Return the (x, y) coordinate for the center point of the cell that contains the specified text.  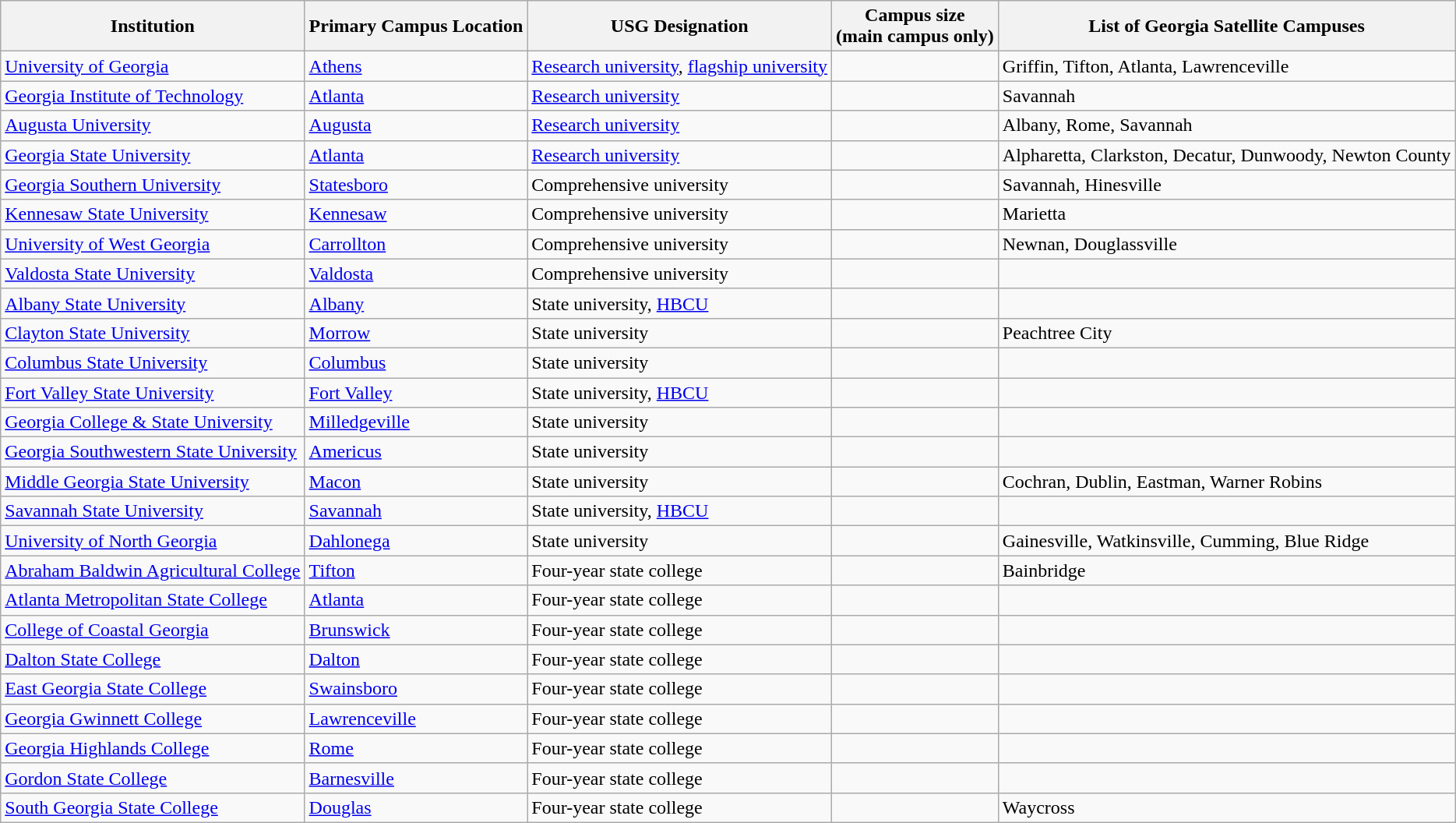
Newnan, Douglassville (1226, 244)
List of Georgia Satellite Campuses (1226, 26)
Macon (416, 482)
Gainesville, Watkinsville, Cumming, Blue Ridge (1226, 541)
Augusta (416, 125)
Barnesville (416, 778)
Primary Campus Location (416, 26)
Research university, flagship university (679, 66)
Albany, Rome, Savannah (1226, 125)
Athens (416, 66)
USG Designation (679, 26)
Morrow (416, 333)
College of Coastal Georgia (153, 630)
Marietta (1226, 214)
Georgia Institute of Technology (153, 96)
Brunswick (416, 630)
Waycross (1226, 807)
Gordon State College (153, 778)
University of West Georgia (153, 244)
Kennesaw (416, 214)
Griffin, Tifton, Atlanta, Lawrenceville (1226, 66)
Middle Georgia State University (153, 482)
Savannah, Hinesville (1226, 185)
Douglas (416, 807)
Georgia College & State University (153, 422)
Georgia Highlands College (153, 748)
Georgia Gwinnett College (153, 719)
Rome (416, 748)
Bainbridge (1226, 570)
Fort Valley (416, 392)
Valdosta State University (153, 274)
Fort Valley State University (153, 392)
Milledgeville (416, 422)
Clayton State University (153, 333)
Savannah State University (153, 511)
Cochran, Dublin, Eastman, Warner Robins (1226, 482)
Georgia Southern University (153, 185)
Georgia Southwestern State University (153, 452)
Columbus State University (153, 362)
Albany State University (153, 303)
Valdosta (416, 274)
Americus (416, 452)
Columbus (416, 362)
University of Georgia (153, 66)
Kennesaw State University (153, 214)
Institution (153, 26)
Carrollton (416, 244)
Alpharetta, Clarkston, Decatur, Dunwoody, Newton County (1226, 155)
Tifton (416, 570)
Campus size (main campus only) (915, 26)
Atlanta Metropolitan State College (153, 600)
Augusta University (153, 125)
Dahlonega (416, 541)
Georgia State University (153, 155)
University of North Georgia (153, 541)
Albany (416, 303)
Dalton (416, 659)
South Georgia State College (153, 807)
Statesboro (416, 185)
Dalton State College (153, 659)
Swainsboro (416, 689)
East Georgia State College (153, 689)
Lawrenceville (416, 719)
Peachtree City (1226, 333)
Abraham Baldwin Agricultural College (153, 570)
